Determine the [X, Y] coordinate at the center of the cell enclosing the given text.  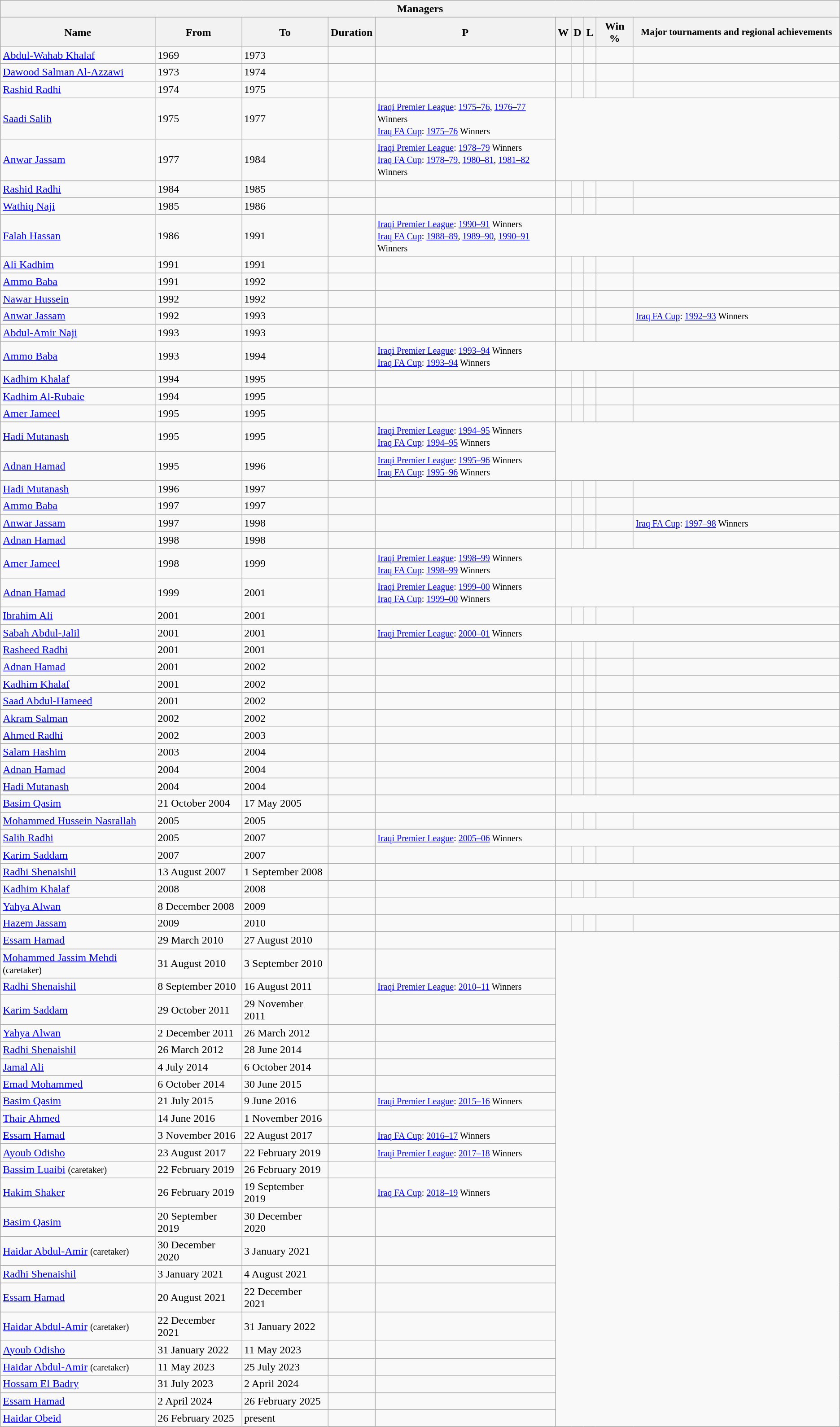
D [577, 32]
9 June 2016 [285, 1101]
29 October 2011 [198, 1010]
Rasheed Radhi [78, 650]
Managers [420, 9]
Name [78, 32]
Mohammed Jassim Mehdi (caretaker) [78, 963]
Salam Hashim [78, 752]
Duration [351, 32]
28 June 2014 [285, 1050]
27 August 2010 [285, 940]
Win % [615, 32]
Akram Salman [78, 718]
Wathiq Naji [78, 206]
Ibrahim Ali [78, 615]
Iraq FA Cup: 1997–98 Winners [736, 523]
Iraqi Premier League: 1990–91 Winners Iraq FA Cup: 1988–89, 1989–90, 1990–91 Winners [465, 235]
Jamal Ali [78, 1067]
From [198, 32]
2 December 2011 [198, 1033]
14 June 2016 [198, 1118]
1 November 2016 [285, 1118]
Iraqi Premier League: 1978–79 Winners Iraq FA Cup: 1978–79, 1980–81, 1981–82 Winners [465, 160]
3 November 2016 [198, 1135]
Iraqi Premier League: 2017–18 Winners [465, 1152]
Iraqi Premier League: 1998–99 Winners Iraq FA Cup: 1998–99 Winners [465, 563]
Ahmed Radhi [78, 735]
22 August 2017 [285, 1135]
1969 [198, 55]
P [465, 32]
L [590, 32]
21 July 2015 [198, 1101]
29 November 2011 [285, 1010]
Major tournaments and regional achievements [736, 32]
Saad Abdul-Hameed [78, 701]
8 December 2008 [198, 906]
Iraqi Premier League: 2010–11 Winners [465, 987]
3 September 2010 [285, 963]
1 September 2008 [285, 872]
Iraqi Premier League: 1994–95 Winners Iraq FA Cup: 1994–95 Winners [465, 436]
Iraqi Premier League: 2005–06 Winners [465, 838]
To [285, 32]
Iraq FA Cup: 2018–19 Winners [465, 1192]
Falah Hassan [78, 235]
4 August 2021 [285, 1274]
Sabah Abdul-Jalil [78, 632]
Nawar Hussein [78, 299]
8 September 2010 [198, 987]
Hakim Shaker [78, 1192]
29 March 2010 [198, 940]
Emad Mohammed [78, 1084]
Mohammed Hussein Nasrallah [78, 821]
Haidar Obeid [78, 1418]
Iraqi Premier League: 1995–96 Winners Iraq FA Cup: 1995–96 Winners [465, 466]
25 July 2023 [285, 1367]
31 August 2010 [198, 963]
Kadhim Al-Rubaie [78, 396]
Saadi Salih [78, 119]
Iraq FA Cup: 1992–93 Winners [736, 316]
20 September 2019 [198, 1222]
19 September 2019 [285, 1192]
Abdul-Amir Naji [78, 333]
Thair Ahmed [78, 1118]
Hazem Jassam [78, 923]
Ali Kadhim [78, 264]
20 August 2021 [198, 1297]
4 July 2014 [198, 1067]
17 May 2005 [285, 804]
Hossam El Badry [78, 1384]
Iraq FA Cup: 2016–17 Winners [465, 1135]
13 August 2007 [198, 872]
31 July 2023 [198, 1384]
23 August 2017 [198, 1152]
Dawood Salman Al-Azzawi [78, 72]
Iraqi Premier League: 1999–00 Winners Iraq FA Cup: 1999–00 Winners [465, 593]
Bassim Luaibi (caretaker) [78, 1169]
Abdul-Wahab Khalaf [78, 55]
W [564, 32]
30 June 2015 [285, 1084]
2010 [285, 923]
present [285, 1418]
16 August 2011 [285, 987]
Iraqi Premier League: 2015–16 Winners [465, 1101]
Iraqi Premier League: 1993–94 Winners Iraq FA Cup: 1993–94 Winners [465, 356]
21 October 2004 [198, 804]
Iraqi Premier League: 2000–01 Winners [465, 632]
Iraqi Premier League: 1975–76, 1976–77 Winners Iraq FA Cup: 1975–76 Winners [465, 119]
Salih Radhi [78, 838]
